For the text-containing cell, return its midpoint in (x, y) coordinate format. 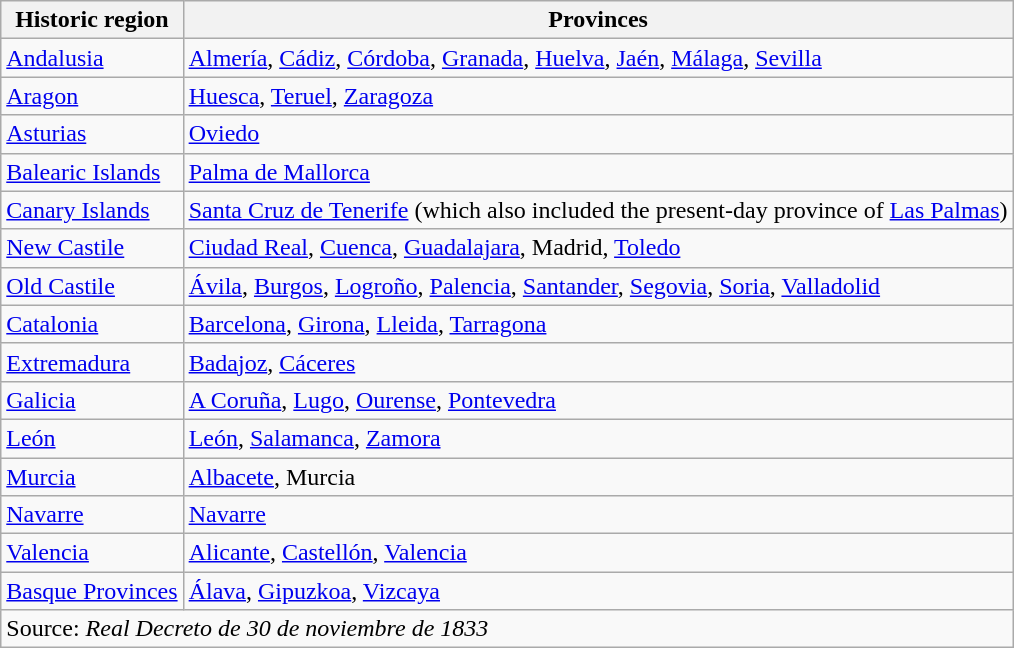
Oviedo (598, 134)
Valencia (92, 553)
Alicante, Castellón, Valencia (598, 553)
Badajoz, Cáceres (598, 362)
Barcelona, Girona, Lleida, Tarragona (598, 324)
Catalonia (92, 324)
Albacete, Murcia (598, 477)
Provinces (598, 20)
Canary Islands (92, 210)
Extremadura (92, 362)
Andalusia (92, 58)
New Castile (92, 248)
Ávila, Burgos, Logroño, Palencia, Santander, Segovia, Soria, Valladolid (598, 286)
A Coruña, Lugo, Ourense, Pontevedra (598, 400)
Asturias (92, 134)
Galicia (92, 400)
León (92, 438)
Almería, Cádiz, Córdoba, Granada, Huelva, Jaén, Málaga, Sevilla (598, 58)
Basque Provinces (92, 591)
Historic region (92, 20)
Huesca, Teruel, Zaragoza (598, 96)
Ciudad Real, Cuenca, Guadalajara, Madrid, Toledo (598, 248)
Palma de Mallorca (598, 172)
Aragon (92, 96)
Santa Cruz de Tenerife (which also included the present-day province of Las Palmas) (598, 210)
Murcia (92, 477)
Balearic Islands (92, 172)
Old Castile (92, 286)
Source: Real Decreto de 30 de noviembre de 1833 (507, 629)
Álava, Gipuzkoa, Vizcaya (598, 591)
León, Salamanca, Zamora (598, 438)
